Locate the cell with the specified text and output its [x, y] center coordinate. 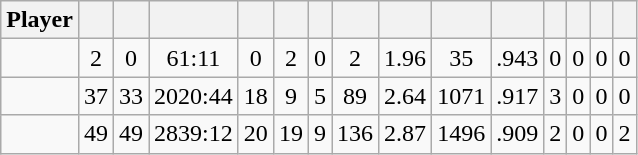
2839:12 [194, 134]
136 [356, 134]
2.64 [406, 96]
.943 [518, 58]
61:11 [194, 58]
20 [256, 134]
5 [320, 96]
2020:44 [194, 96]
89 [356, 96]
3 [556, 96]
.909 [518, 134]
35 [462, 58]
19 [290, 134]
18 [256, 96]
37 [96, 96]
1496 [462, 134]
Player [40, 20]
2.87 [406, 134]
1071 [462, 96]
.917 [518, 96]
33 [132, 96]
1.96 [406, 58]
